For the text-containing cell, return its midpoint in (x, y) coordinate format. 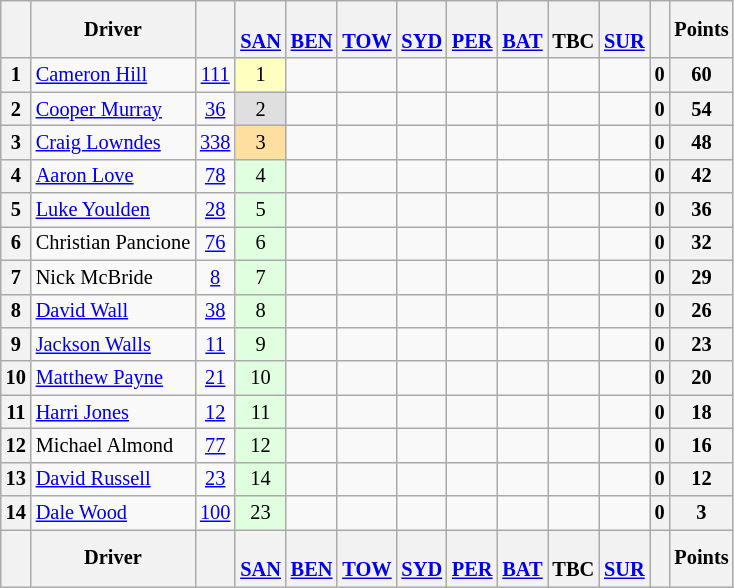
Matthew Payne (113, 378)
26 (701, 311)
21 (215, 378)
Christian Pancione (113, 243)
48 (701, 142)
42 (701, 176)
Dale Wood (113, 513)
32 (701, 243)
Craig Lowndes (113, 142)
28 (215, 210)
Michael Almond (113, 445)
Nick McBride (113, 277)
Harri Jones (113, 412)
78 (215, 176)
54 (701, 109)
David Russell (113, 479)
60 (701, 75)
18 (701, 412)
77 (215, 445)
338 (215, 142)
20 (701, 378)
Luke Youlden (113, 210)
76 (215, 243)
29 (701, 277)
Aaron Love (113, 176)
Jackson Walls (113, 344)
Cameron Hill (113, 75)
38 (215, 311)
100 (215, 513)
13 (16, 479)
16 (701, 445)
David Wall (113, 311)
111 (215, 75)
Cooper Murray (113, 109)
